Scan for the cell matching the given text and deliver its [X, Y] coordinate at center. 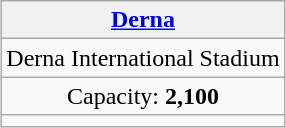
Capacity: 2,100 [143, 96]
Derna International Stadium [143, 58]
Derna [143, 20]
